Find where the given text appears and provide that cell's center as (x, y) coordinate. 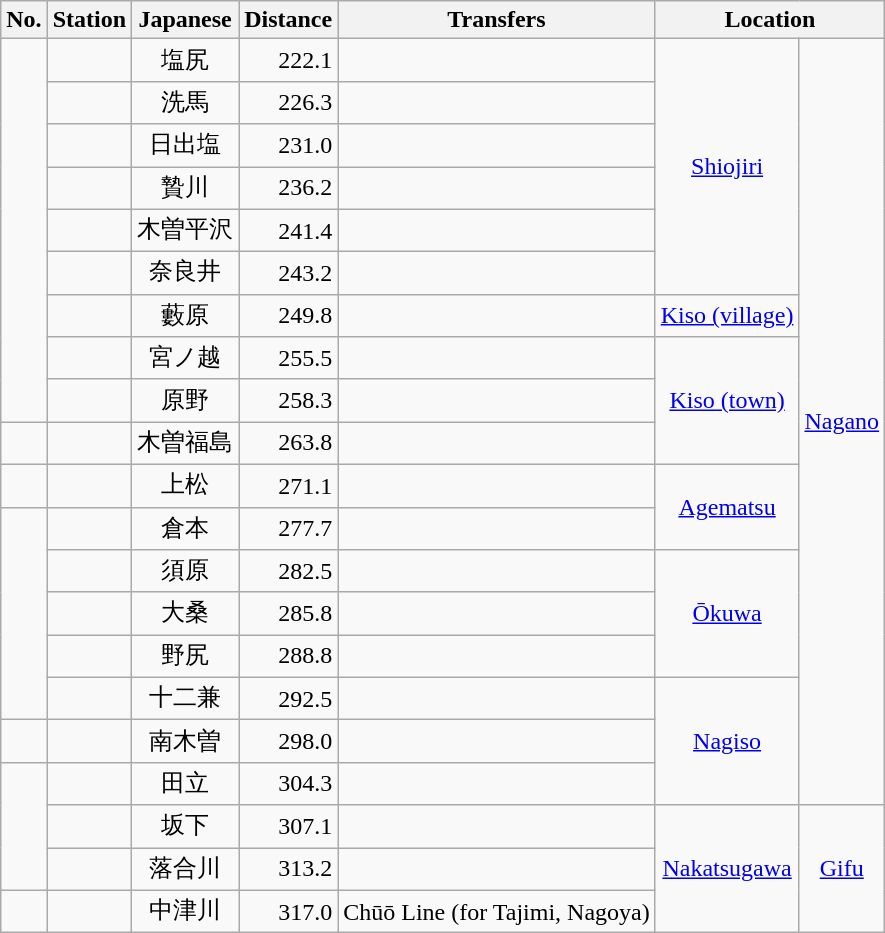
263.8 (288, 444)
上松 (186, 486)
222.1 (288, 60)
木曽平沢 (186, 230)
241.4 (288, 230)
藪原 (186, 316)
285.8 (288, 614)
292.5 (288, 698)
307.1 (288, 826)
Kiso (village) (727, 316)
Nagano (842, 422)
贄川 (186, 188)
塩尻 (186, 60)
十二兼 (186, 698)
須原 (186, 572)
271.1 (288, 486)
洗馬 (186, 102)
226.3 (288, 102)
日出塩 (186, 146)
Shiojiri (727, 166)
Distance (288, 20)
304.3 (288, 784)
奈良井 (186, 274)
原野 (186, 400)
No. (24, 20)
Ōkuwa (727, 614)
249.8 (288, 316)
255.5 (288, 358)
258.3 (288, 400)
Agematsu (727, 506)
中津川 (186, 912)
宮ノ越 (186, 358)
243.2 (288, 274)
Gifu (842, 869)
大桑 (186, 614)
Nakatsugawa (727, 869)
288.8 (288, 656)
Kiso (town) (727, 401)
野尻 (186, 656)
277.7 (288, 528)
Transfers (497, 20)
Station (89, 20)
Nagiso (727, 741)
Chūō Line (for Tajimi, Nagoya) (497, 912)
236.2 (288, 188)
落合川 (186, 870)
南木曽 (186, 742)
298.0 (288, 742)
Japanese (186, 20)
木曽福島 (186, 444)
倉本 (186, 528)
坂下 (186, 826)
313.2 (288, 870)
Location (770, 20)
231.0 (288, 146)
317.0 (288, 912)
282.5 (288, 572)
田立 (186, 784)
